Pinpoint the cell where the given text exists, returning its (X, Y) midpoint coordinate. 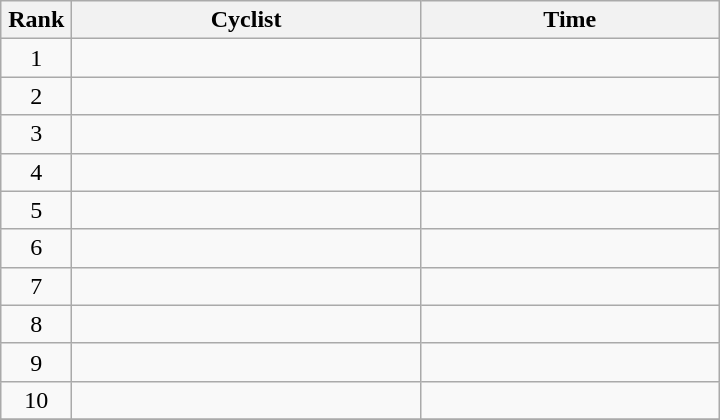
1 (36, 58)
2 (36, 96)
Cyclist (246, 20)
4 (36, 172)
7 (36, 286)
3 (36, 134)
8 (36, 324)
9 (36, 362)
5 (36, 210)
Rank (36, 20)
10 (36, 400)
Time (570, 20)
6 (36, 248)
